Output the [X, Y] coordinate of the center of the cell containing the given text.  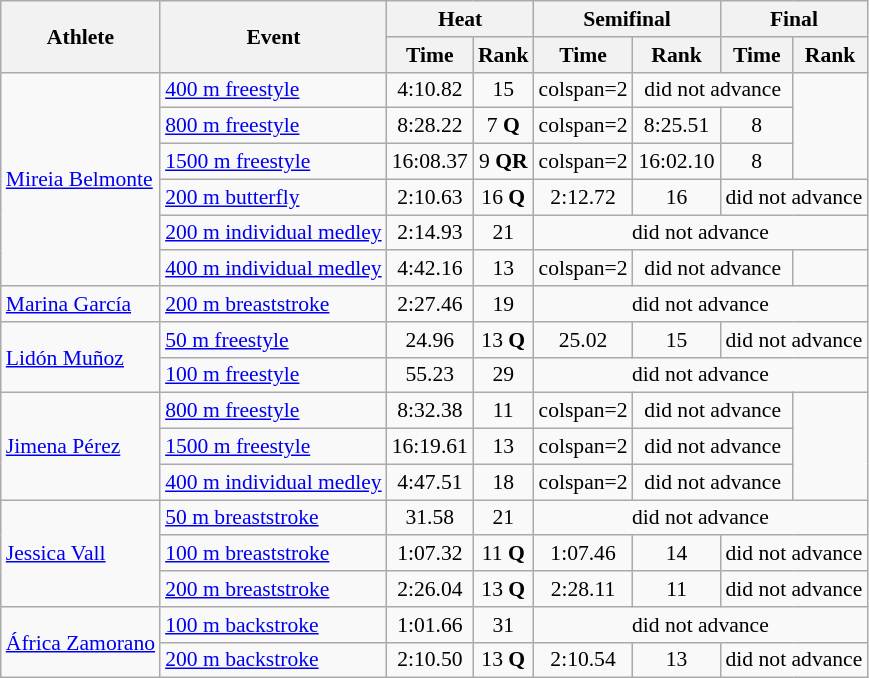
4:47.51 [430, 482]
16:02.10 [677, 162]
2:10.63 [430, 197]
Mireia Belmonte [80, 179]
200 m butterfly [274, 197]
31.58 [430, 518]
50 m breaststroke [274, 518]
55.23 [430, 375]
100 m breaststroke [274, 554]
11 Q [504, 554]
7 Q [504, 126]
8:28.22 [430, 126]
100 m freestyle [274, 375]
2:14.93 [430, 233]
50 m freestyle [274, 340]
18 [504, 482]
200 m individual medley [274, 233]
100 m backstroke [274, 625]
1:07.32 [430, 554]
8:32.38 [430, 411]
9 QR [504, 162]
Athlete [80, 36]
31 [504, 625]
2:10.54 [584, 660]
200 m backstroke [274, 660]
400 m freestyle [274, 90]
Final [794, 19]
2:27.46 [430, 304]
16:19.61 [430, 447]
25.02 [584, 340]
24.96 [430, 340]
16:08.37 [430, 162]
19 [504, 304]
29 [504, 375]
16 [677, 197]
Marina García [80, 304]
4:42.16 [430, 269]
Semifinal [628, 19]
Lidón Muñoz [80, 358]
1:01.66 [430, 625]
2:10.50 [430, 660]
2:12.72 [584, 197]
4:10.82 [430, 90]
14 [677, 554]
2:28.11 [584, 589]
Jessica Vall [80, 554]
África Zamorano [80, 642]
Event [274, 36]
2:26.04 [430, 589]
Heat [460, 19]
8:25.51 [677, 126]
1:07.46 [584, 554]
16 Q [504, 197]
Jimena Pérez [80, 446]
